Scan for the cell matching the given text and deliver its [x, y] coordinate at center. 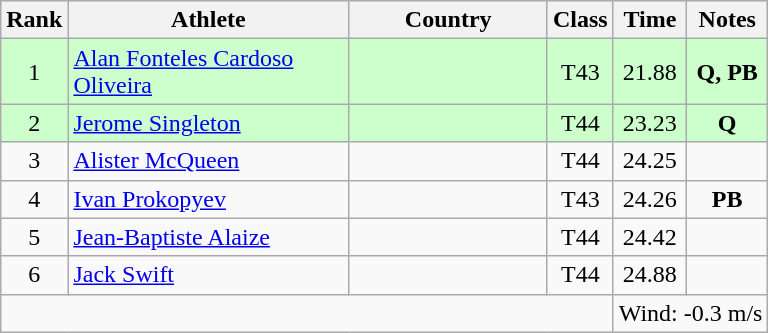
Rank [34, 20]
Alan Fonteles Cardoso Oliveira [208, 72]
Jerome Singleton [208, 123]
Q, PB [727, 72]
24.42 [650, 237]
Q [727, 123]
Wind: -0.3 m/s [690, 313]
Jean-Baptiste Alaize [208, 237]
3 [34, 161]
4 [34, 199]
Notes [727, 20]
Class [580, 20]
24.26 [650, 199]
Jack Swift [208, 275]
PB [727, 199]
Alister McQueen [208, 161]
Time [650, 20]
24.88 [650, 275]
2 [34, 123]
21.88 [650, 72]
Country [448, 20]
24.25 [650, 161]
Ivan Prokopyev [208, 199]
5 [34, 237]
23.23 [650, 123]
1 [34, 72]
6 [34, 275]
Athlete [208, 20]
